Find where the given text appears and provide that cell's center as [x, y] coordinate. 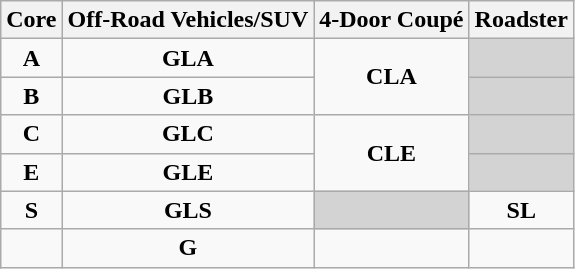
CLA [392, 77]
G [188, 248]
4-Door Coupé [392, 20]
GLC [188, 134]
CLE [392, 153]
B [32, 96]
Roadster [521, 20]
E [32, 172]
S [32, 210]
GLB [188, 96]
SL [521, 210]
Off-Road Vehicles/SUV [188, 20]
GLS [188, 210]
C [32, 134]
GLE [188, 172]
A [32, 58]
GLA [188, 58]
Core [32, 20]
